Determine the [X, Y] coordinate at the center of the cell enclosing the given text.  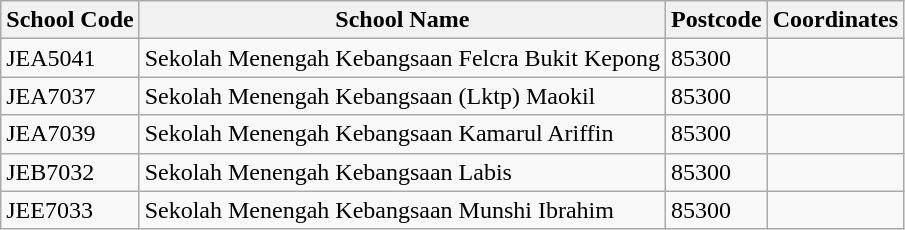
JEA7037 [70, 96]
Sekolah Menengah Kebangsaan Kamarul Ariffin [402, 134]
Sekolah Menengah Kebangsaan (Lktp) Maokil [402, 96]
School Name [402, 20]
JEE7033 [70, 210]
Sekolah Menengah Kebangsaan Labis [402, 172]
JEB7032 [70, 172]
Postcode [716, 20]
School Code [70, 20]
JEA5041 [70, 58]
JEA7039 [70, 134]
Coordinates [835, 20]
Sekolah Menengah Kebangsaan Felcra Bukit Kepong [402, 58]
Sekolah Menengah Kebangsaan Munshi Ibrahim [402, 210]
